Capture the cell that displays the provided text and extract its [X, Y] central coordinate. 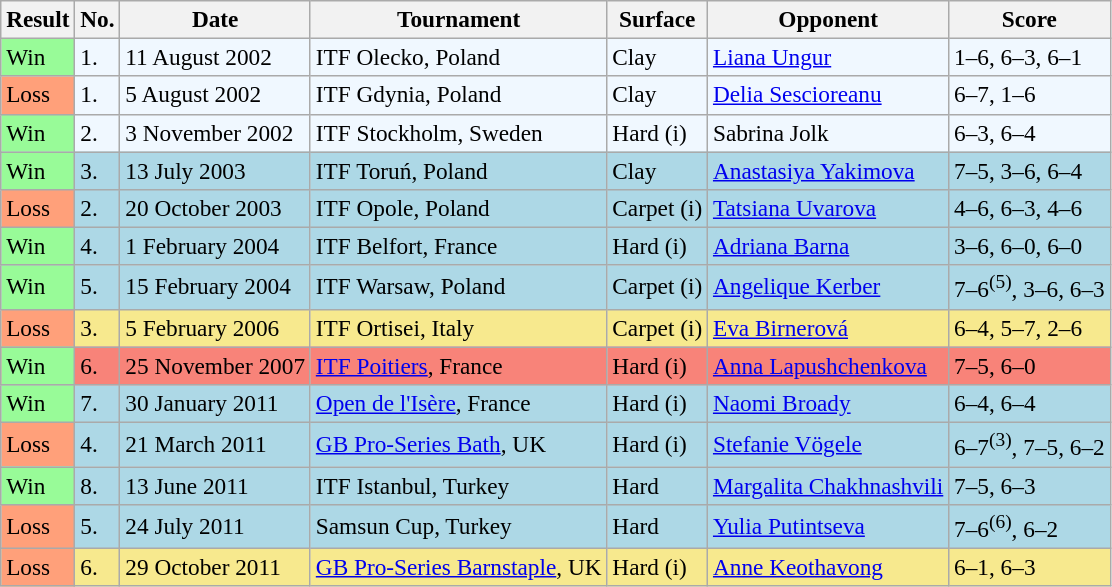
30 January 2011 [215, 403]
ITF Olecko, Poland [458, 57]
8. [98, 485]
No. [98, 19]
Margalita Chakhnashvili [828, 485]
29 October 2011 [215, 567]
6–7, 1–6 [1030, 95]
Delia Sescioreanu [828, 95]
7. [98, 403]
24 July 2011 [215, 526]
21 March 2011 [215, 444]
5 February 2006 [215, 328]
7–5, 6–3 [1030, 485]
ITF Toruń, Poland [458, 170]
15 February 2004 [215, 287]
4–6, 6–3, 4–6 [1030, 208]
Tatsiana Uvarova [828, 208]
Opponent [828, 19]
13 July 2003 [215, 170]
Date [215, 19]
ITF Istanbul, Turkey [458, 485]
6–4, 6–4 [1030, 403]
Anna Lapushchenkova [828, 366]
Result [38, 19]
13 June 2011 [215, 485]
Score [1030, 19]
Surface [658, 19]
ITF Gdynia, Poland [458, 95]
7–6(5), 3–6, 6–3 [1030, 287]
ITF Ortisei, Italy [458, 328]
Open de l'Isère, France [458, 403]
25 November 2007 [215, 366]
ITF Stockholm, Sweden [458, 133]
1 February 2004 [215, 246]
Yulia Putintseva [828, 526]
7–6(6), 6–2 [1030, 526]
6–3, 6–4 [1030, 133]
Samsun Cup, Turkey [458, 526]
7–5, 6–0 [1030, 366]
3–6, 6–0, 6–0 [1030, 246]
Angelique Kerber [828, 287]
Eva Birnerová [828, 328]
3 November 2002 [215, 133]
11 August 2002 [215, 57]
Anne Keothavong [828, 567]
5 August 2002 [215, 95]
ITF Belfort, France [458, 246]
GB Pro-Series Barnstaple, UK [458, 567]
Stefanie Vögele [828, 444]
ITF Warsaw, Poland [458, 287]
6–7(3), 7–5, 6–2 [1030, 444]
7–5, 3–6, 6–4 [1030, 170]
Adriana Barna [828, 246]
6–1, 6–3 [1030, 567]
Anastasiya Yakimova [828, 170]
GB Pro-Series Bath, UK [458, 444]
ITF Poitiers, France [458, 366]
Naomi Broady [828, 403]
1–6, 6–3, 6–1 [1030, 57]
ITF Opole, Poland [458, 208]
Liana Ungur [828, 57]
6–4, 5–7, 2–6 [1030, 328]
Sabrina Jolk [828, 133]
Tournament [458, 19]
20 October 2003 [215, 208]
